From the cell containing the given text, extract its center point as (X, Y) coordinate. 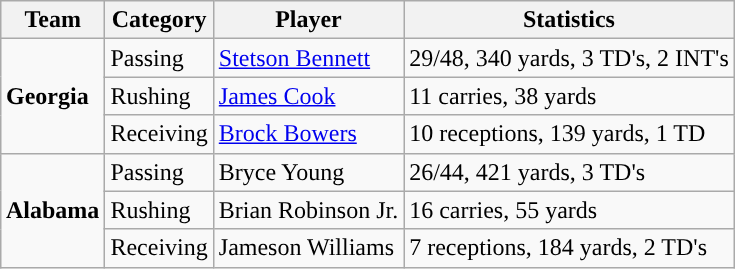
Player (308, 20)
Jameson Williams (308, 248)
26/44, 421 yards, 3 TD's (570, 172)
29/48, 340 yards, 3 TD's, 2 INT's (570, 58)
11 carries, 38 yards (570, 96)
10 receptions, 139 yards, 1 TD (570, 134)
Brian Robinson Jr. (308, 210)
7 receptions, 184 yards, 2 TD's (570, 248)
16 carries, 55 yards (570, 210)
Georgia (52, 96)
Statistics (570, 20)
James Cook (308, 96)
Team (52, 20)
Bryce Young (308, 172)
Stetson Bennett (308, 58)
Category (159, 20)
Alabama (52, 210)
Brock Bowers (308, 134)
